From the cell containing the given text, extract its center point as (x, y) coordinate. 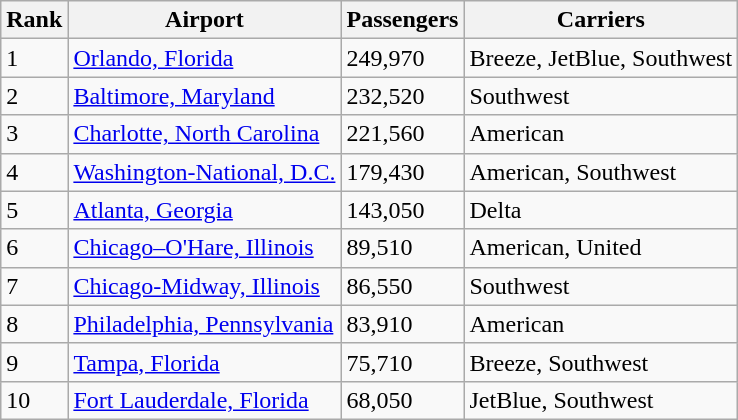
Passengers (402, 20)
2 (34, 96)
Charlotte, North Carolina (204, 134)
6 (34, 248)
Breeze, Southwest (601, 362)
7 (34, 286)
Airport (204, 20)
American, Southwest (601, 172)
JetBlue, Southwest (601, 400)
249,970 (402, 58)
9 (34, 362)
Fort Lauderdale, Florida (204, 400)
1 (34, 58)
75,710 (402, 362)
89,510 (402, 248)
Chicago-Midway, Illinois (204, 286)
Tampa, Florida (204, 362)
3 (34, 134)
143,050 (402, 210)
Baltimore, Maryland (204, 96)
Orlando, Florida (204, 58)
American, United (601, 248)
Philadelphia, Pennsylvania (204, 324)
Chicago–O'Hare, Illinois (204, 248)
5 (34, 210)
10 (34, 400)
232,520 (402, 96)
Washington-National, D.C. (204, 172)
86,550 (402, 286)
Carriers (601, 20)
Atlanta, Georgia (204, 210)
4 (34, 172)
221,560 (402, 134)
8 (34, 324)
Rank (34, 20)
Delta (601, 210)
83,910 (402, 324)
179,430 (402, 172)
Breeze, JetBlue, Southwest (601, 58)
68,050 (402, 400)
